Provide the [x, y] coordinate of the cell's center where the given text is located.  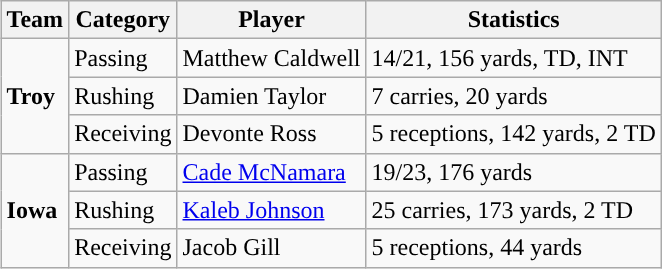
Devonte Ross [272, 134]
Kaleb Johnson [272, 210]
19/23, 176 yards [514, 172]
5 receptions, 44 yards [514, 248]
Matthew Caldwell [272, 58]
14/21, 156 yards, TD, INT [514, 58]
7 carries, 20 yards [514, 96]
Troy [35, 96]
Iowa [35, 210]
Jacob Gill [272, 248]
Team [35, 20]
Category [123, 20]
Cade McNamara [272, 172]
Statistics [514, 20]
Damien Taylor [272, 96]
25 carries, 173 yards, 2 TD [514, 210]
Player [272, 20]
5 receptions, 142 yards, 2 TD [514, 134]
